Return [X, Y] of the center of cell containing provided text 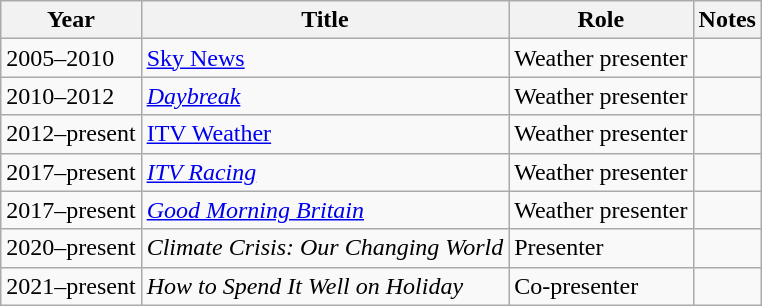
ITV Racing [325, 172]
ITV Weather [325, 134]
Year [71, 20]
Role [601, 20]
Title [325, 20]
2012–present [71, 134]
2021–present [71, 286]
2020–present [71, 248]
2010–2012 [71, 96]
Notes [727, 20]
Co-presenter [601, 286]
Daybreak [325, 96]
2005–2010 [71, 58]
Good Morning Britain [325, 210]
Climate Crisis: Our Changing World [325, 248]
How to Spend It Well on Holiday [325, 286]
Presenter [601, 248]
Sky News [325, 58]
